Search for the cell housing the specified text and yield its [X, Y] center coordinate. 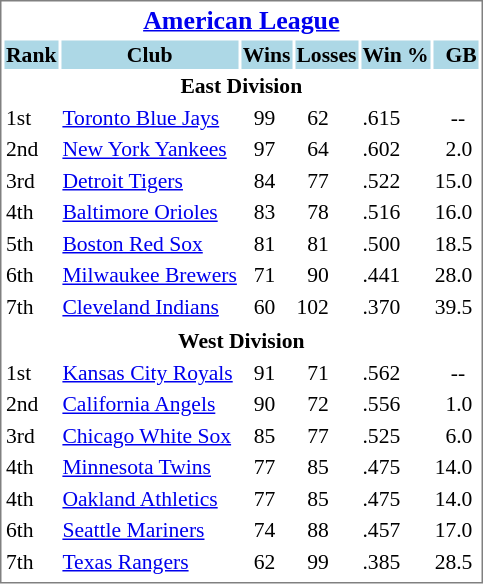
28.5 [456, 562]
.516 [396, 212]
Milwaukee Brewers [150, 275]
West Division [241, 341]
.525 [396, 436]
64 [326, 149]
.457 [396, 530]
97 [266, 149]
.441 [396, 275]
5th [30, 244]
Minnesota Twins [150, 467]
Chicago White Sox [150, 436]
60 [266, 306]
2.0 [456, 149]
.615 [396, 118]
California Angels [150, 404]
18.5 [456, 244]
Boston Red Sox [150, 244]
91 [266, 372]
74 [266, 530]
Losses [326, 54]
Texas Rangers [150, 562]
New York Yankees [150, 149]
Wins [266, 54]
American League [241, 20]
39.5 [456, 306]
78 [326, 212]
84 [266, 180]
17.0 [456, 530]
88 [326, 530]
16.0 [456, 212]
East Division [241, 86]
28.0 [456, 275]
Oakland Athletics [150, 498]
Cleveland Indians [150, 306]
GB [456, 54]
Rank [30, 54]
.522 [396, 180]
Win % [396, 54]
Kansas City Royals [150, 372]
Seattle Mariners [150, 530]
.602 [396, 149]
.385 [396, 562]
.556 [396, 404]
Detroit Tigers [150, 180]
15.0 [456, 180]
.500 [396, 244]
.370 [396, 306]
6.0 [456, 436]
Club [150, 54]
1.0 [456, 404]
Toronto Blue Jays [150, 118]
72 [326, 404]
Baltimore Orioles [150, 212]
.562 [396, 372]
102 [326, 306]
83 [266, 212]
